Determine the (X, Y) coordinate at the center of the cell enclosing the given text.  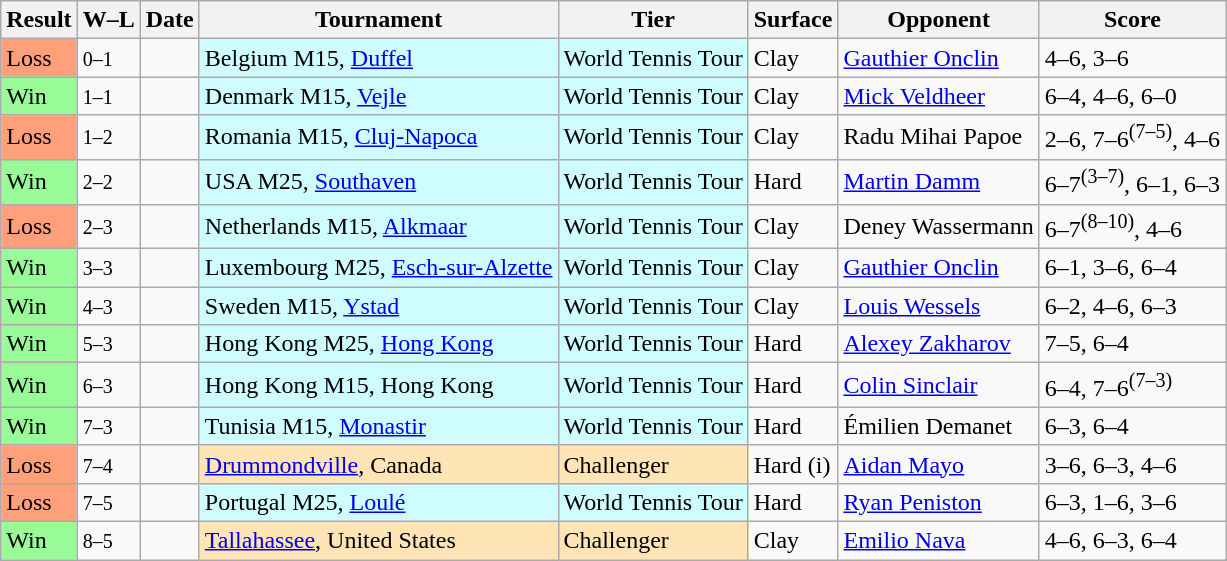
1–1 (108, 96)
2–2 (108, 182)
W–L (108, 20)
Netherlands M15, Alkmaar (378, 226)
2–6, 7–6(7–5), 4–6 (1132, 138)
Tier (653, 20)
Portugal M25, Loulé (378, 502)
4–6, 6–3, 6–4 (1132, 541)
Alexey Zakharov (938, 344)
Tournament (378, 20)
Result (39, 20)
6–7(3–7), 6–1, 6–3 (1132, 182)
7–5, 6–4 (1132, 344)
Romania M15, Cluj-Napoca (378, 138)
Louis Wessels (938, 306)
Émilien Demanet (938, 426)
7–5 (108, 502)
6–4, 4–6, 6–0 (1132, 96)
8–5 (108, 541)
6–7(8–10), 4–6 (1132, 226)
1–2 (108, 138)
6–3, 1–6, 3–6 (1132, 502)
Hong Kong M15, Hong Kong (378, 386)
Opponent (938, 20)
6–3, 6–4 (1132, 426)
Sweden M15, Ystad (378, 306)
Hong Kong M25, Hong Kong (378, 344)
Tunisia M15, Monastir (378, 426)
Aidan Mayo (938, 464)
6–3 (108, 386)
Belgium M15, Duffel (378, 58)
Radu Mihai Papoe (938, 138)
Denmark M15, Vejle (378, 96)
Drummondville, Canada (378, 464)
Luxembourg M25, Esch-sur-Alzette (378, 268)
Deney Wassermann (938, 226)
2–3 (108, 226)
6–2, 4–6, 6–3 (1132, 306)
Colin Sinclair (938, 386)
Mick Veldheer (938, 96)
5–3 (108, 344)
6–4, 7–6(7–3) (1132, 386)
7–4 (108, 464)
0–1 (108, 58)
Tallahassee, United States (378, 541)
Hard (i) (793, 464)
Ryan Peniston (938, 502)
6–1, 3–6, 6–4 (1132, 268)
Score (1132, 20)
4–6, 3–6 (1132, 58)
4–3 (108, 306)
Date (170, 20)
7–3 (108, 426)
Surface (793, 20)
3–6, 6–3, 4–6 (1132, 464)
3–3 (108, 268)
Emilio Nava (938, 541)
USA M25, Southaven (378, 182)
Martin Damm (938, 182)
